Determine the (X, Y) coordinate at the center of the cell enclosing the given text.  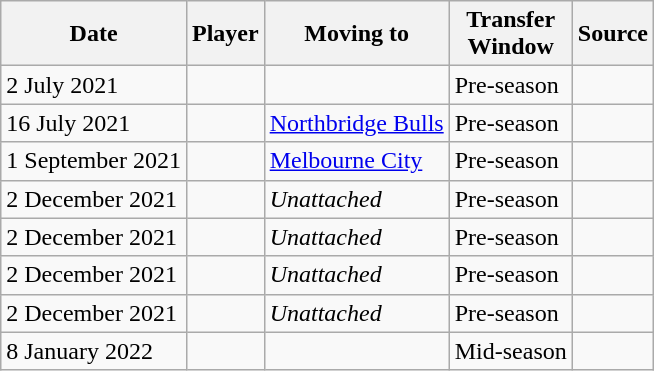
Melbourne City (356, 161)
TransferWindow (510, 34)
2 July 2021 (94, 85)
Northbridge Bulls (356, 123)
16 July 2021 (94, 123)
8 January 2022 (94, 351)
Date (94, 34)
Mid-season (510, 351)
Source (612, 34)
Player (225, 34)
1 September 2021 (94, 161)
Moving to (356, 34)
